Search for the cell housing the specified text and yield its [x, y] center coordinate. 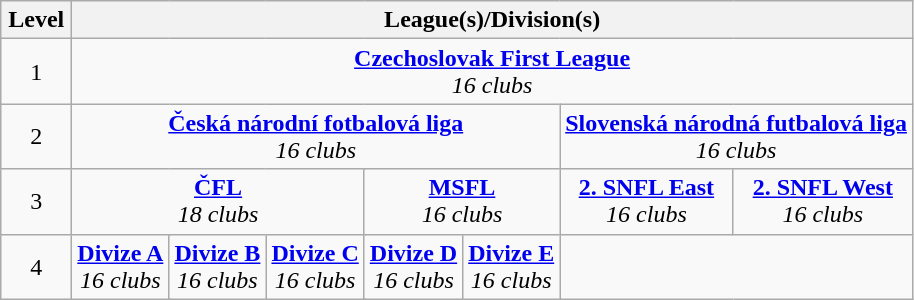
Divize C16 clubs [315, 266]
Slovenská národná futbalová liga16 clubs [736, 136]
Divize D16 clubs [413, 266]
2. SNFL West16 clubs [822, 202]
Divize B16 clubs [218, 266]
Česká národní fotbalová liga16 clubs [316, 136]
4 [36, 266]
2 [36, 136]
League(s)/Division(s) [492, 20]
2. SNFL East16 clubs [646, 202]
Divize E16 clubs [512, 266]
MSFL16 clubs [462, 202]
Czechoslovak First League16 clubs [492, 72]
1 [36, 72]
3 [36, 202]
Level [36, 20]
ČFL18 clubs [218, 202]
Divize A16 clubs [120, 266]
